From the cell containing the given text, extract its center point as [x, y] coordinate. 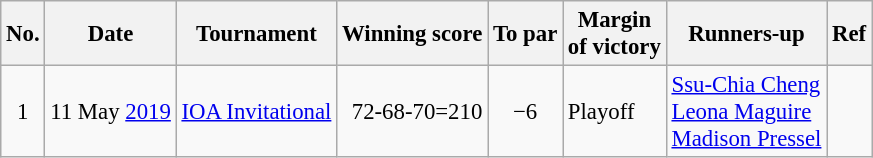
Tournament [256, 34]
Runners-up [746, 34]
Playoff [615, 112]
No. [23, 34]
Ssu-Chia Cheng Leona Maguire Madison Pressel [746, 112]
11 May 2019 [110, 112]
1 [23, 112]
To par [526, 34]
Ref [850, 34]
72-68-70=210 [412, 112]
Date [110, 34]
Marginof victory [615, 34]
−6 [526, 112]
Winning score [412, 34]
IOA Invitational [256, 112]
